Return the (x, y) coordinate for the center point of the cell that contains the specified text.  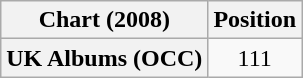
Chart (2008) (104, 20)
Position (255, 20)
UK Albums (OCC) (104, 58)
111 (255, 58)
